Pinpoint the cell where the given text exists, returning its (X, Y) midpoint coordinate. 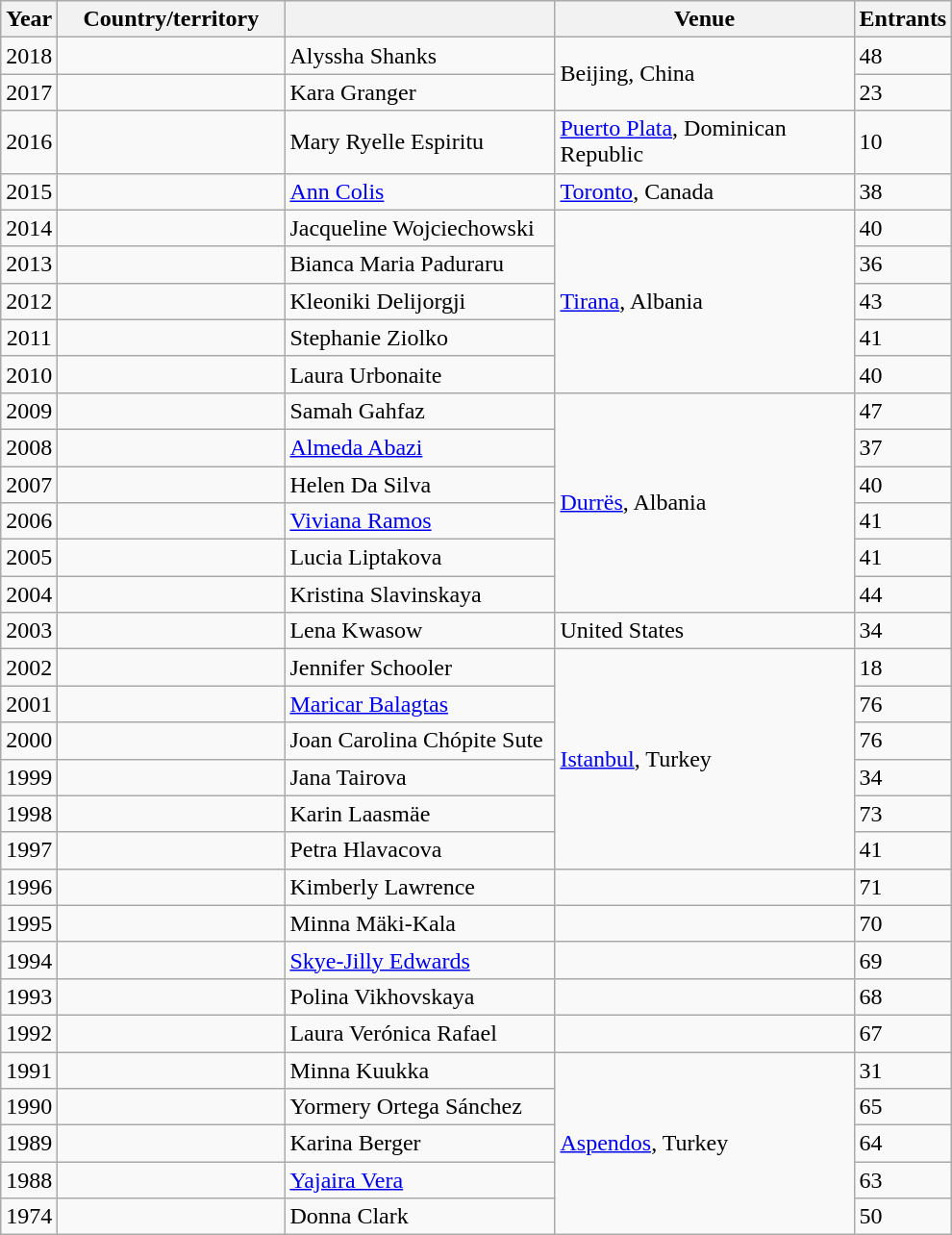
71 (903, 887)
2015 (29, 191)
Bianca Maria Paduraru (419, 265)
United States (704, 631)
1995 (29, 923)
Maricar Balagtas (419, 704)
44 (903, 594)
2013 (29, 265)
2017 (29, 92)
Istanbul, Turkey (704, 759)
73 (903, 814)
68 (903, 996)
Kimberly Lawrence (419, 887)
2006 (29, 521)
2018 (29, 56)
Joan Carolina Chópite Sute (419, 741)
2008 (29, 447)
65 (903, 1107)
Yormery Ortega Sánchez (419, 1107)
Jana Tairova (419, 777)
67 (903, 1033)
Viviana Ramos (419, 521)
Petra Hlavacova (419, 850)
50 (903, 1217)
Polina Vikhovskaya (419, 996)
Beijing, China (704, 74)
64 (903, 1144)
2011 (29, 338)
2000 (29, 741)
Toronto, Canada (704, 191)
Donna Clark (419, 1217)
48 (903, 56)
Yajaira Vera (419, 1180)
2016 (29, 142)
Almeda Abazi (419, 447)
2014 (29, 228)
Minna Kuukka (419, 1071)
Karin Laasmäe (419, 814)
2005 (29, 558)
Durrës, Albania (704, 502)
Entrants (903, 19)
1974 (29, 1217)
2004 (29, 594)
2007 (29, 484)
Laura Urbonaite (419, 374)
43 (903, 301)
2002 (29, 668)
Ann Colis (419, 191)
Jennifer Schooler (419, 668)
1991 (29, 1071)
Country/territory (171, 19)
1990 (29, 1107)
63 (903, 1180)
Jacqueline Wojciechowski (419, 228)
Lena Kwasow (419, 631)
Laura Verónica Rafael (419, 1033)
Aspendos, Turkey (704, 1144)
47 (903, 411)
1997 (29, 850)
69 (903, 960)
1988 (29, 1180)
Samah Gahfaz (419, 411)
Puerto Plata, Dominican Republic (704, 142)
Karina Berger (419, 1144)
Lucia Liptakova (419, 558)
1996 (29, 887)
1999 (29, 777)
Mary Ryelle Espiritu (419, 142)
37 (903, 447)
Helen Da Silva (419, 484)
1994 (29, 960)
Year (29, 19)
Tirana, Albania (704, 301)
18 (903, 668)
Skye-Jilly Edwards (419, 960)
2010 (29, 374)
Venue (704, 19)
23 (903, 92)
Kara Granger (419, 92)
2012 (29, 301)
31 (903, 1071)
Kleoniki Delijorgji (419, 301)
1992 (29, 1033)
38 (903, 191)
Alyssha Shanks (419, 56)
Minna Mäki-Kala (419, 923)
36 (903, 265)
2003 (29, 631)
Kristina Slavinskaya (419, 594)
70 (903, 923)
2001 (29, 704)
10 (903, 142)
Stephanie Ziolko (419, 338)
1989 (29, 1144)
1993 (29, 996)
2009 (29, 411)
1998 (29, 814)
